Identify which cell holds the provided text, then report its (x, y) central coordinate. 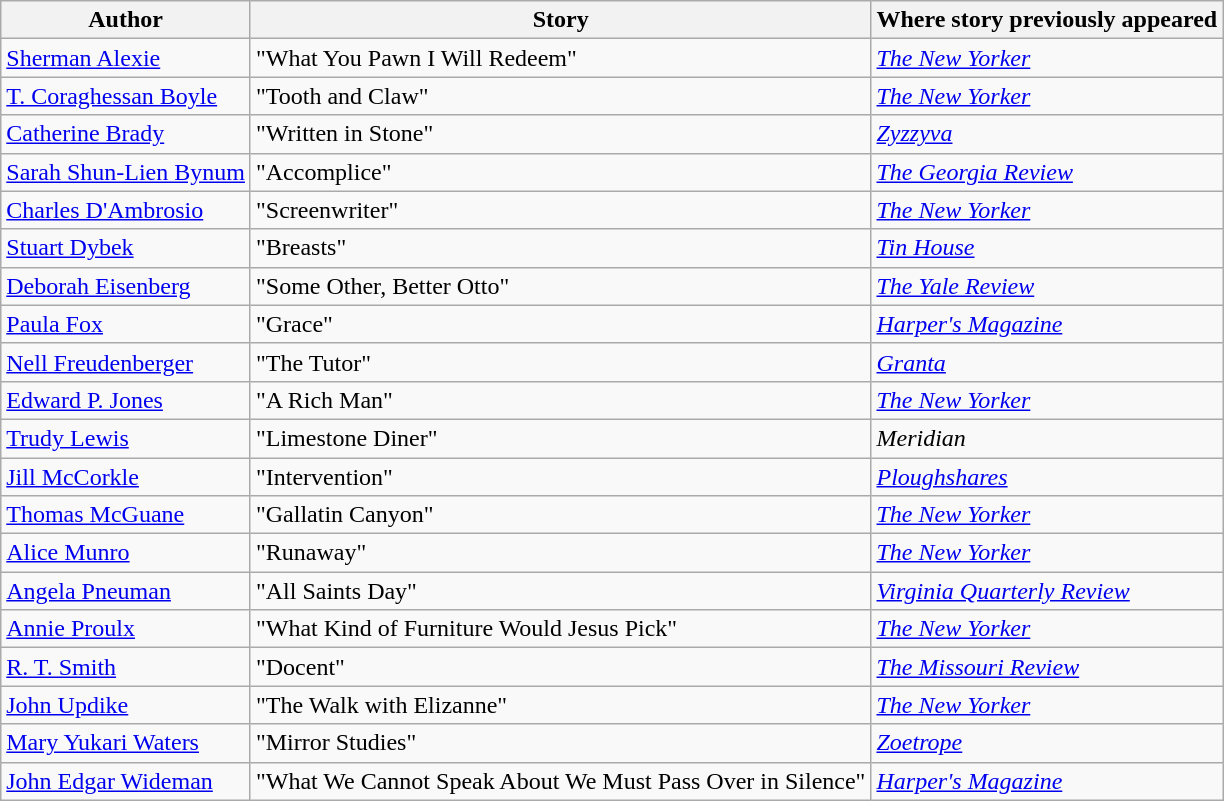
T. Coraghessan Boyle (126, 96)
"All Saints Day" (560, 591)
"The Tutor" (560, 362)
"What We Cannot Speak About We Must Pass Over in Silence" (560, 781)
"Runaway" (560, 553)
"Intervention" (560, 477)
John Edgar Wideman (126, 781)
Sarah Shun-Lien Bynum (126, 172)
The Georgia Review (1047, 172)
Nell Freudenberger (126, 362)
Thomas McGuane (126, 515)
The Missouri Review (1047, 667)
"Gallatin Canyon" (560, 515)
Trudy Lewis (126, 438)
John Updike (126, 705)
"A Rich Man" (560, 400)
Annie Proulx (126, 629)
Ploughshares (1047, 477)
Catherine Brady (126, 134)
"Docent" (560, 667)
"What Kind of Furniture Would Jesus Pick" (560, 629)
Zoetrope (1047, 743)
Granta (1047, 362)
R. T. Smith (126, 667)
"Written in Stone" (560, 134)
"Breasts" (560, 248)
"What You Pawn I Will Redeem" (560, 58)
Zyzzyva (1047, 134)
"Grace" (560, 324)
Deborah Eisenberg (126, 286)
Tin House (1047, 248)
Angela Pneuman (126, 591)
Story (560, 20)
Edward P. Jones (126, 400)
Jill McCorkle (126, 477)
Meridian (1047, 438)
Virginia Quarterly Review (1047, 591)
The Yale Review (1047, 286)
Where story previously appeared (1047, 20)
"Tooth and Claw" (560, 96)
Paula Fox (126, 324)
Alice Munro (126, 553)
Sherman Alexie (126, 58)
Charles D'Ambrosio (126, 210)
Author (126, 20)
"Limestone Diner" (560, 438)
"Accomplice" (560, 172)
"The Walk with Elizanne" (560, 705)
"Mirror Studies" (560, 743)
"Some Other, Better Otto" (560, 286)
"Screenwriter" (560, 210)
Stuart Dybek (126, 248)
Mary Yukari Waters (126, 743)
